For the text-containing cell, return its midpoint in [X, Y] coordinate format. 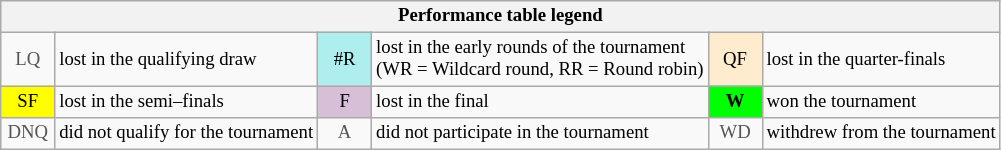
lost in the qualifying draw [186, 60]
lost in the early rounds of the tournament(WR = Wildcard round, RR = Round robin) [540, 60]
did not participate in the tournament [540, 134]
Performance table legend [500, 16]
F [345, 102]
#R [345, 60]
did not qualify for the tournament [186, 134]
A [345, 134]
withdrew from the tournament [881, 134]
QF [735, 60]
lost in the semi–finals [186, 102]
W [735, 102]
SF [28, 102]
DNQ [28, 134]
WD [735, 134]
won the tournament [881, 102]
lost in the final [540, 102]
LQ [28, 60]
lost in the quarter-finals [881, 60]
